Identify which cell holds the provided text, then report its [x, y] central coordinate. 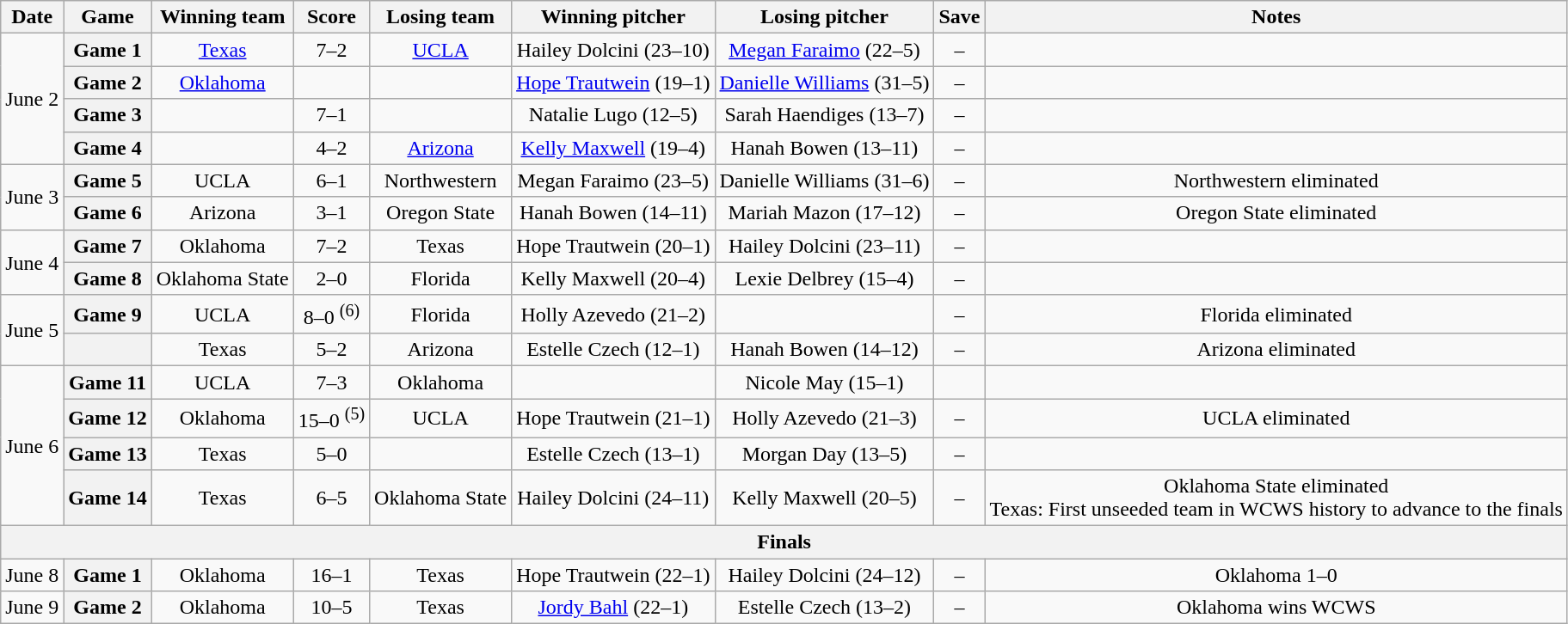
8–0 (6) [331, 315]
June 4 [33, 262]
Hope Trautwein (20–1) [613, 246]
Date [33, 17]
Florida eliminated [1276, 315]
Game 12 [108, 418]
6–1 [331, 180]
Hanah Bowen (14–11) [613, 213]
Oklahoma 1–0 [1276, 575]
Hailey Dolcini (24–12) [824, 575]
Northwestern [440, 180]
Arizona eliminated [1276, 350]
Morgan Day (13–5) [824, 454]
Losing pitcher [824, 17]
June 6 [33, 446]
Finals [784, 542]
Game 11 [108, 382]
Hanah Bowen (13–11) [824, 148]
Holly Azevedo (21–2) [613, 315]
Game 8 [108, 278]
5–0 [331, 454]
June 3 [33, 197]
Danielle Williams (31–6) [824, 180]
Game 7 [108, 246]
Hope Trautwein (22–1) [613, 575]
Game 3 [108, 115]
Hailey Dolcini (24–11) [613, 499]
Score [331, 17]
16–1 [331, 575]
Estelle Czech (13–1) [613, 454]
Megan Faraimo (23–5) [613, 180]
UCLA eliminated [1276, 418]
Game 6 [108, 213]
Kelly Maxwell (19–4) [613, 148]
Jordy Bahl (22–1) [613, 608]
Kelly Maxwell (20–5) [824, 499]
Lexie Delbrey (15–4) [824, 278]
2–0 [331, 278]
Losing team [440, 17]
Kelly Maxwell (20–4) [613, 278]
Game 14 [108, 499]
Winning team [222, 17]
Hailey Dolcini (23–10) [613, 50]
Megan Faraimo (22–5) [824, 50]
Estelle Czech (12–1) [613, 350]
Mariah Mazon (17–12) [824, 213]
Hope Trautwein (19–1) [613, 83]
Natalie Lugo (12–5) [613, 115]
Save [960, 17]
7–1 [331, 115]
Game 13 [108, 454]
June 8 [33, 575]
Oregon State [440, 213]
5–2 [331, 350]
June 9 [33, 608]
6–5 [331, 499]
Hailey Dolcini (23–11) [824, 246]
Sarah Haendiges (13–7) [824, 115]
Oregon State eliminated [1276, 213]
7–3 [331, 382]
Danielle Williams (31–5) [824, 83]
Game [108, 17]
Winning pitcher [613, 17]
Game 5 [108, 180]
4–2 [331, 148]
Northwestern eliminated [1276, 180]
Holly Azevedo (21–3) [824, 418]
Estelle Czech (13–2) [824, 608]
June 2 [33, 99]
June 5 [33, 330]
Oklahoma State eliminatedTexas: First unseeded team in WCWS history to advance to the finals [1276, 499]
Oklahoma wins WCWS [1276, 608]
10–5 [331, 608]
Hanah Bowen (14–12) [824, 350]
3–1 [331, 213]
Nicole May (15–1) [824, 382]
Game 4 [108, 148]
Notes [1276, 17]
15–0 (5) [331, 418]
Game 9 [108, 315]
Hope Trautwein (21–1) [613, 418]
